Provide the [X, Y] coordinate of the cell's center where the given text is located.  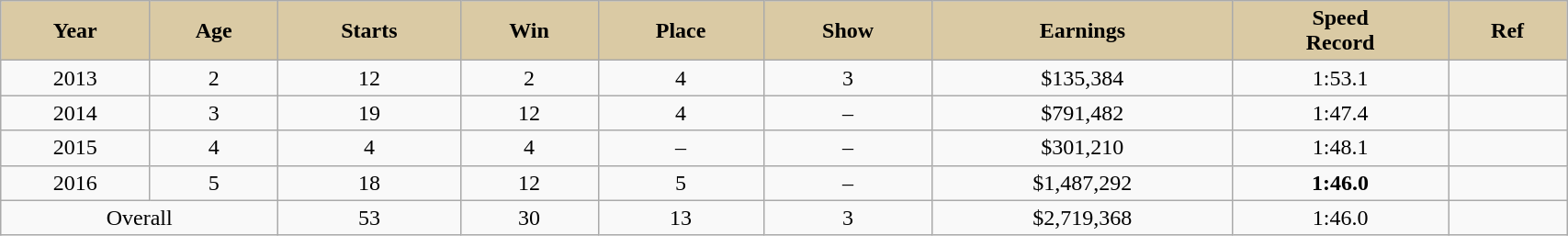
Starts [369, 31]
2014 [75, 113]
Age [214, 31]
2015 [75, 148]
$301,210 [1082, 148]
Earnings [1082, 31]
$1,487,292 [1082, 183]
Year [75, 31]
$135,384 [1082, 78]
13 [681, 218]
30 [529, 218]
2013 [75, 78]
Speed Record [1341, 31]
1:53.1 [1341, 78]
53 [369, 218]
Overall [140, 218]
1:48.1 [1341, 148]
Place [681, 31]
18 [369, 183]
Show [848, 31]
Win [529, 31]
19 [369, 113]
1:47.4 [1341, 113]
Ref [1508, 31]
2016 [75, 183]
$2,719,368 [1082, 218]
$791,482 [1082, 113]
